Identify which cell holds the provided text, then report its (X, Y) central coordinate. 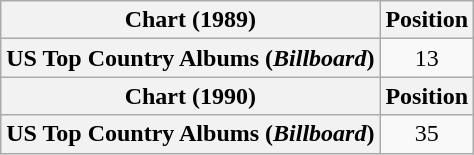
35 (427, 134)
13 (427, 58)
Chart (1989) (190, 20)
Chart (1990) (190, 96)
